Locate the cell with the specified text and output its [x, y] center coordinate. 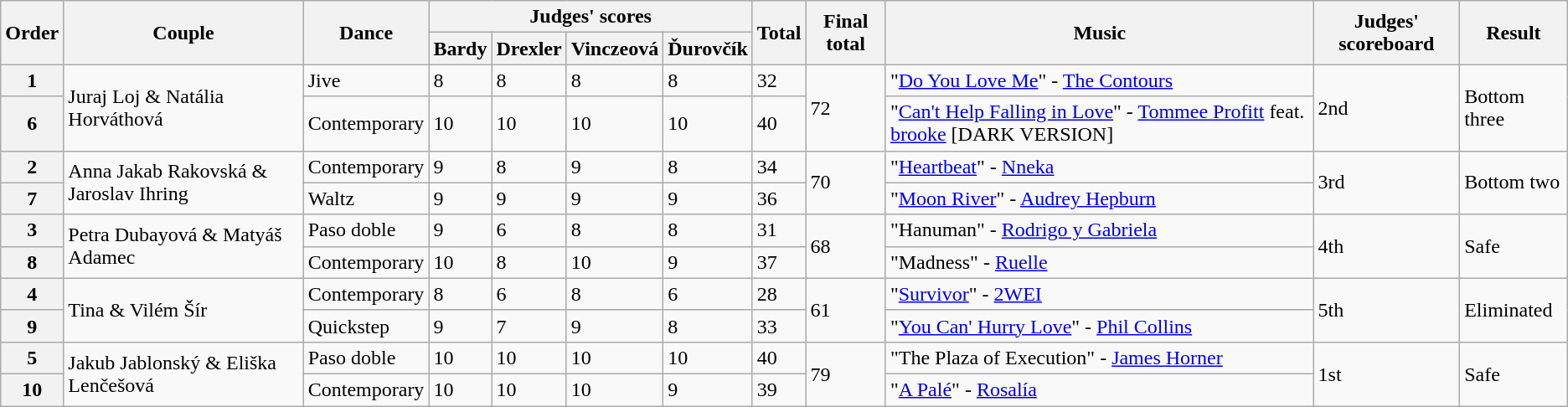
68 [846, 246]
Judges' scores [591, 17]
37 [779, 262]
Quickstep [366, 326]
Vinczeová [615, 49]
"Heartbeat" - Nneka [1099, 167]
Jakub Jablonský & Eliška Lenčešová [183, 374]
"Moon River" - Audrey Hepburn [1099, 198]
Total [779, 33]
5th [1387, 310]
2 [32, 167]
Judges' scoreboard [1387, 33]
79 [846, 374]
5 [32, 358]
3rd [1387, 183]
Couple [183, 33]
Eliminated [1514, 310]
39 [779, 389]
70 [846, 183]
Ďurovčík [709, 49]
4th [1387, 246]
33 [779, 326]
3 [32, 230]
Dance [366, 33]
"The Plaza of Execution" - James Horner [1099, 358]
34 [779, 167]
Bottom two [1514, 183]
"You Can' Hurry Love" - Phil Collins [1099, 326]
2nd [1387, 107]
"Hanuman" - Rodrigo y Gabriela [1099, 230]
Tina & Vilém Šír [183, 310]
Petra Dubayová & Matyáš Adamec [183, 246]
"Survivor" - 2WEI [1099, 294]
Drexler [529, 49]
Waltz [366, 198]
36 [779, 198]
32 [779, 80]
"Madness" - Ruelle [1099, 262]
"Do You Love Me" - The Contours [1099, 80]
Result [1514, 33]
Bottom three [1514, 107]
Order [32, 33]
31 [779, 230]
"A Palé" - Rosalía [1099, 389]
72 [846, 107]
61 [846, 310]
Final total [846, 33]
Jive [366, 80]
1st [1387, 374]
1 [32, 80]
Juraj Loj & Natália Horváthová [183, 107]
Bardy [461, 49]
Music [1099, 33]
"Can't Help Falling in Love" - Tommee Profitt feat. brooke [DARK VERSION] [1099, 124]
Anna Jakab Rakovská & Jaroslav Ihring [183, 183]
4 [32, 294]
28 [779, 294]
